Return (X, Y) of the center of cell containing provided text 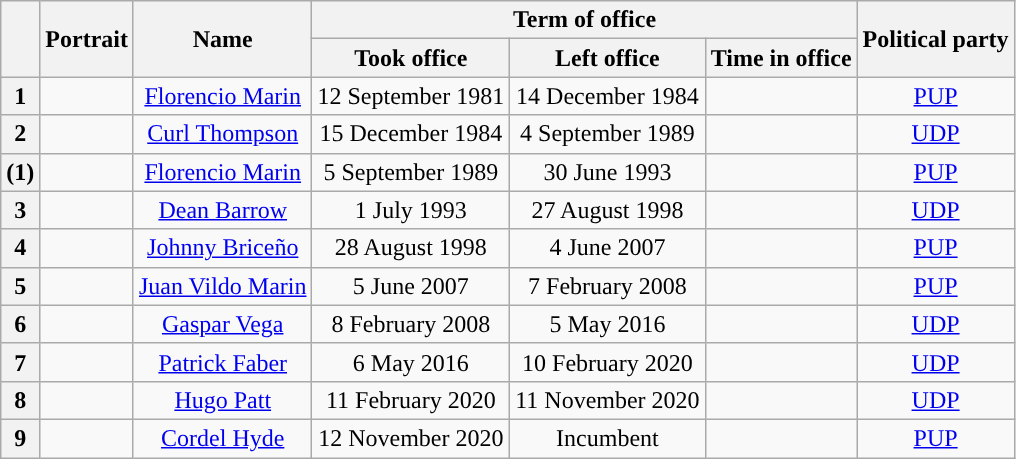
5 May 2016 (608, 324)
Juan Vildo Marin (222, 286)
12 September 1981 (411, 96)
Cordel Hyde (222, 438)
30 June 1993 (608, 172)
8 February 2008 (411, 324)
Incumbent (608, 438)
5 June 2007 (411, 286)
7 February 2008 (608, 286)
Patrick Faber (222, 362)
28 August 1998 (411, 248)
4 September 1989 (608, 134)
Johnny Briceño (222, 248)
Term of office (584, 20)
1 July 1993 (411, 210)
2 (20, 134)
12 November 2020 (411, 438)
15 December 1984 (411, 134)
7 (20, 362)
9 (20, 438)
11 November 2020 (608, 400)
5 (20, 286)
Gaspar Vega (222, 324)
11 February 2020 (411, 400)
(1) (20, 172)
14 December 1984 (608, 96)
Name (222, 39)
8 (20, 400)
Took office (411, 58)
1 (20, 96)
6 (20, 324)
Curl Thompson (222, 134)
3 (20, 210)
Left office (608, 58)
5 September 1989 (411, 172)
6 May 2016 (411, 362)
Hugo Patt (222, 400)
10 February 2020 (608, 362)
Dean Barrow (222, 210)
4 June 2007 (608, 248)
Political party (936, 39)
4 (20, 248)
Portrait (87, 39)
Time in office (781, 58)
27 August 1998 (608, 210)
